Output the (x, y) coordinate of the center of the cell containing the given text.  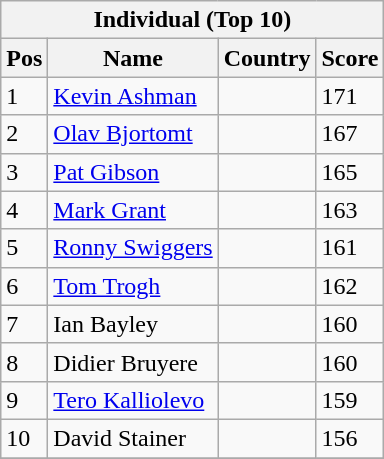
162 (350, 286)
159 (350, 400)
156 (350, 438)
Ian Bayley (133, 324)
Tom Trogh (133, 286)
2 (24, 134)
Individual (Top 10) (192, 20)
David Stainer (133, 438)
Country (267, 58)
Kevin Ashman (133, 96)
3 (24, 172)
167 (350, 134)
Pos (24, 58)
1 (24, 96)
10 (24, 438)
161 (350, 248)
7 (24, 324)
Tero Kalliolevo (133, 400)
5 (24, 248)
6 (24, 286)
165 (350, 172)
Score (350, 58)
Mark Grant (133, 210)
163 (350, 210)
8 (24, 362)
4 (24, 210)
Name (133, 58)
Olav Bjortomt (133, 134)
Pat Gibson (133, 172)
Ronny Swiggers (133, 248)
Didier Bruyere (133, 362)
171 (350, 96)
9 (24, 400)
